Determine the [X, Y] coordinate at the center of the cell enclosing the given text.  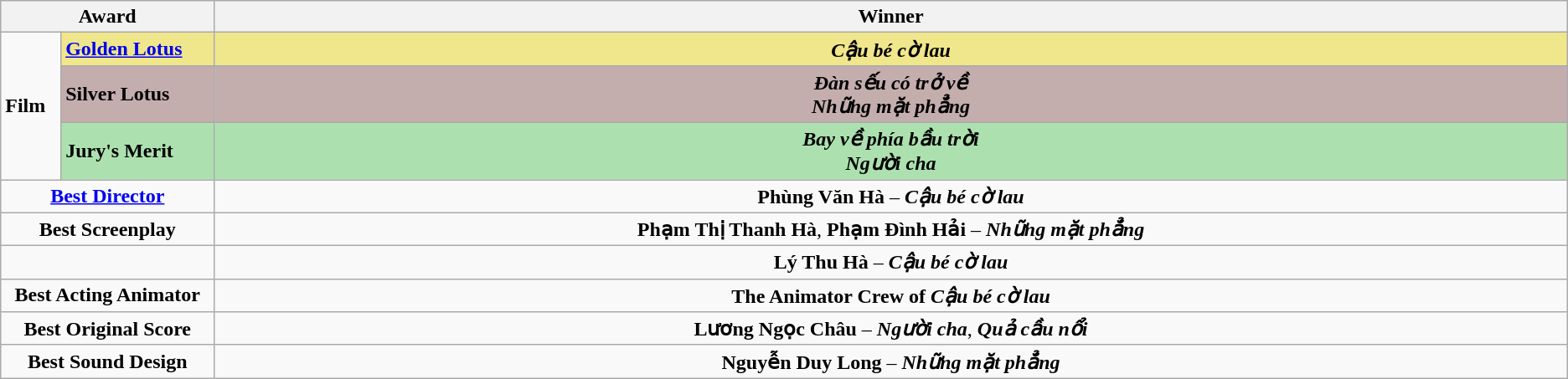
Best Screenplay [107, 229]
Cậu bé cờ lau [891, 49]
Award [107, 17]
Bay về phía bầu trờiNgười cha [891, 151]
Phùng Văn Hà – Cậu bé cờ lau [891, 196]
Best Director [107, 196]
Golden Lotus [137, 49]
Best Original Score [107, 329]
Silver Lotus [137, 94]
The Animator Crew of Cậu bé cờ lau [891, 295]
Đàn sếu có trở vềNhững mặt phẳng [891, 94]
Phạm Thị Thanh Hà, Phạm Đình Hải – Những mặt phẳng [891, 229]
Best Acting Animator [107, 295]
Winner [891, 17]
Lương Ngọc Châu – Người cha, Quả cầu nổi [891, 329]
Lý Thu Hà – Cậu bé cờ lau [891, 263]
Film [31, 106]
Best Sound Design [107, 361]
Jury's Merit [137, 151]
Nguyễn Duy Long – Những mặt phẳng [891, 361]
